Identify which cell holds the provided text, then report its (x, y) central coordinate. 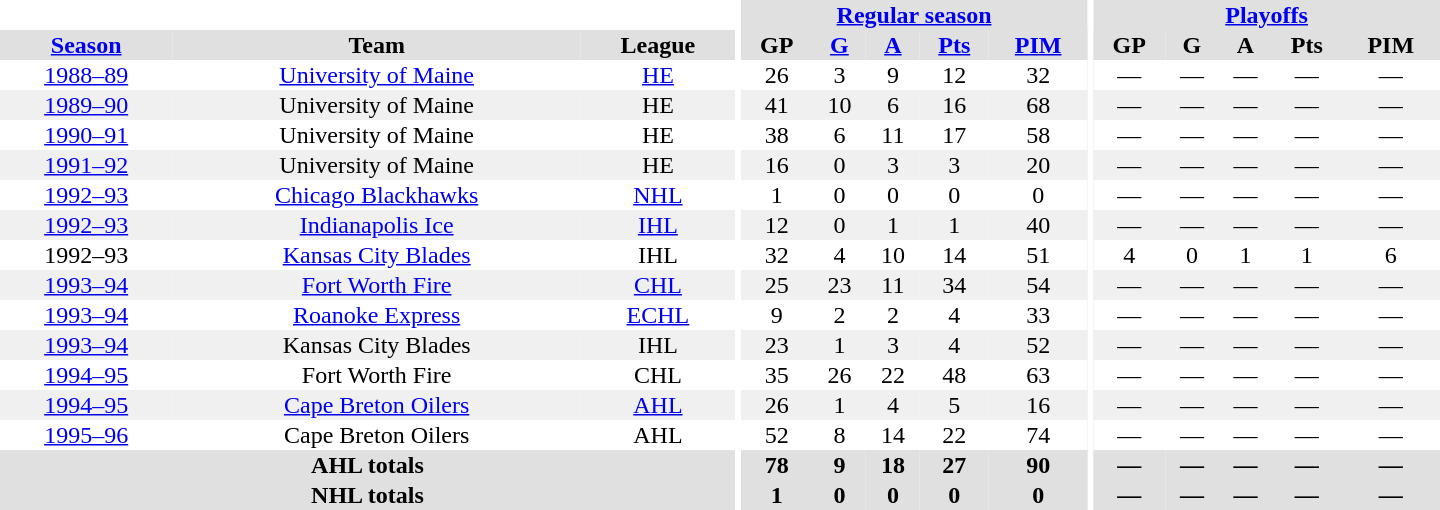
58 (1038, 135)
Regular season (914, 15)
Team (376, 45)
90 (1038, 465)
Season (86, 45)
ECHL (658, 315)
AHL totals (368, 465)
78 (777, 465)
17 (954, 135)
68 (1038, 105)
Roanoke Express (376, 315)
63 (1038, 375)
NHL (658, 195)
1988–89 (86, 75)
74 (1038, 435)
1990–91 (86, 135)
33 (1038, 315)
18 (892, 465)
40 (1038, 225)
38 (777, 135)
1991–92 (86, 165)
League (658, 45)
NHL totals (368, 495)
1989–90 (86, 105)
25 (777, 285)
35 (777, 375)
5 (954, 405)
51 (1038, 255)
34 (954, 285)
Chicago Blackhawks (376, 195)
20 (1038, 165)
54 (1038, 285)
Playoffs (1266, 15)
Indianapolis Ice (376, 225)
41 (777, 105)
8 (840, 435)
27 (954, 465)
1995–96 (86, 435)
48 (954, 375)
